Pinpoint the cell where the given text exists, returning its (x, y) midpoint coordinate. 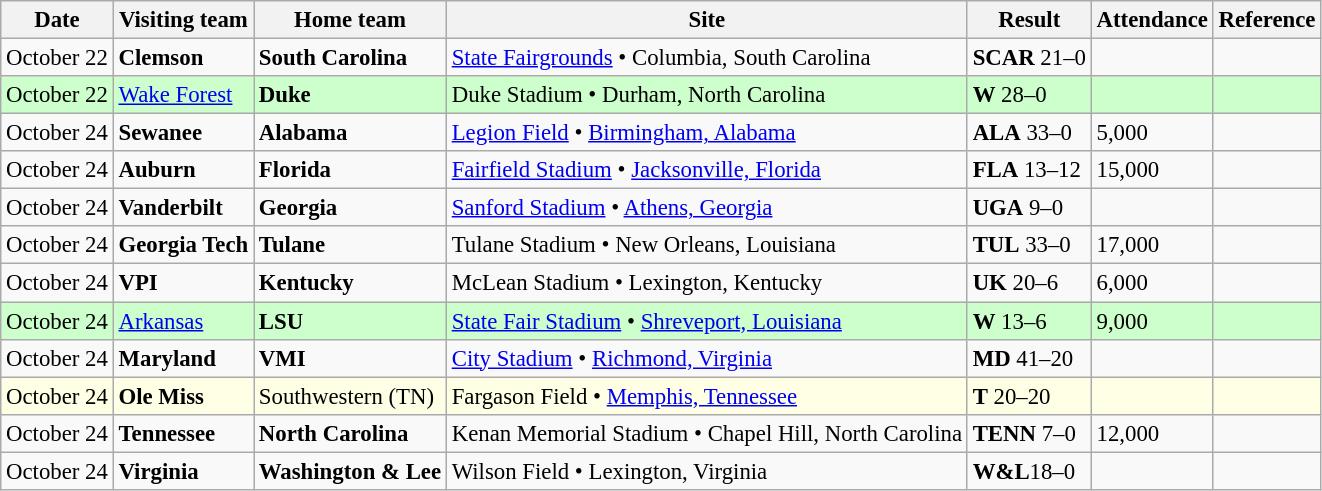
Sanford Stadium • Athens, Georgia (706, 208)
City Stadium • Richmond, Virginia (706, 358)
Duke (350, 95)
Date (57, 20)
State Fair Stadium • Shreveport, Louisiana (706, 321)
Home team (350, 20)
Attendance (1152, 20)
Duke Stadium • Durham, North Carolina (706, 95)
Georgia (350, 208)
Clemson (183, 58)
6,000 (1152, 283)
Alabama (350, 133)
Sewanee (183, 133)
VPI (183, 283)
VMI (350, 358)
UGA 9–0 (1029, 208)
W 13–6 (1029, 321)
W&L18–0 (1029, 471)
Visiting team (183, 20)
McLean Stadium • Lexington, Kentucky (706, 283)
Southwestern (TN) (350, 396)
Wake Forest (183, 95)
Washington & Lee (350, 471)
Auburn (183, 170)
LSU (350, 321)
Result (1029, 20)
Legion Field • Birmingham, Alabama (706, 133)
12,000 (1152, 433)
Reference (1267, 20)
TENN 7–0 (1029, 433)
9,000 (1152, 321)
Site (706, 20)
South Carolina (350, 58)
Arkansas (183, 321)
Vanderbilt (183, 208)
SCAR 21–0 (1029, 58)
Fargason Field • Memphis, Tennessee (706, 396)
Tulane (350, 245)
Tennessee (183, 433)
Georgia Tech (183, 245)
Kentucky (350, 283)
Tulane Stadium • New Orleans, Louisiana (706, 245)
Kenan Memorial Stadium • Chapel Hill, North Carolina (706, 433)
Ole Miss (183, 396)
T 20–20 (1029, 396)
UK 20–6 (1029, 283)
Virginia (183, 471)
MD 41–20 (1029, 358)
15,000 (1152, 170)
17,000 (1152, 245)
Maryland (183, 358)
Florida (350, 170)
Wilson Field • Lexington, Virginia (706, 471)
North Carolina (350, 433)
TUL 33–0 (1029, 245)
Fairfield Stadium • Jacksonville, Florida (706, 170)
FLA 13–12 (1029, 170)
State Fairgrounds • Columbia, South Carolina (706, 58)
W 28–0 (1029, 95)
ALA 33–0 (1029, 133)
5,000 (1152, 133)
